Pinpoint the cell where the given text exists, returning its (X, Y) midpoint coordinate. 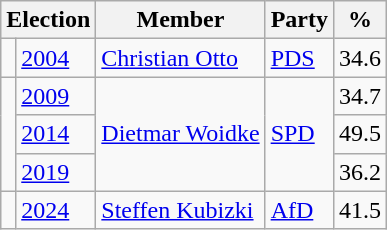
49.5 (360, 134)
2004 (56, 58)
34.7 (360, 96)
SPD (299, 134)
Member (180, 20)
41.5 (360, 210)
PDS (299, 58)
Christian Otto (180, 58)
2019 (56, 172)
2009 (56, 96)
Election (48, 20)
Party (299, 20)
34.6 (360, 58)
36.2 (360, 172)
Steffen Kubizki (180, 210)
% (360, 20)
AfD (299, 210)
Dietmar Woidke (180, 134)
2014 (56, 134)
2024 (56, 210)
